Identify which cell holds the provided text, then report its [x, y] central coordinate. 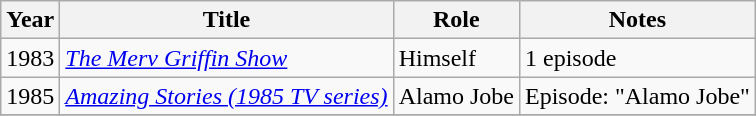
Alamo Jobe [456, 96]
Himself [456, 58]
1 episode [637, 58]
Title [226, 20]
Role [456, 20]
Amazing Stories (1985 TV series) [226, 96]
1985 [30, 96]
Episode: "Alamo Jobe" [637, 96]
1983 [30, 58]
The Merv Griffin Show [226, 58]
Year [30, 20]
Notes [637, 20]
